Extract the (x, y) coordinate from the center of the cell holding the provided text.  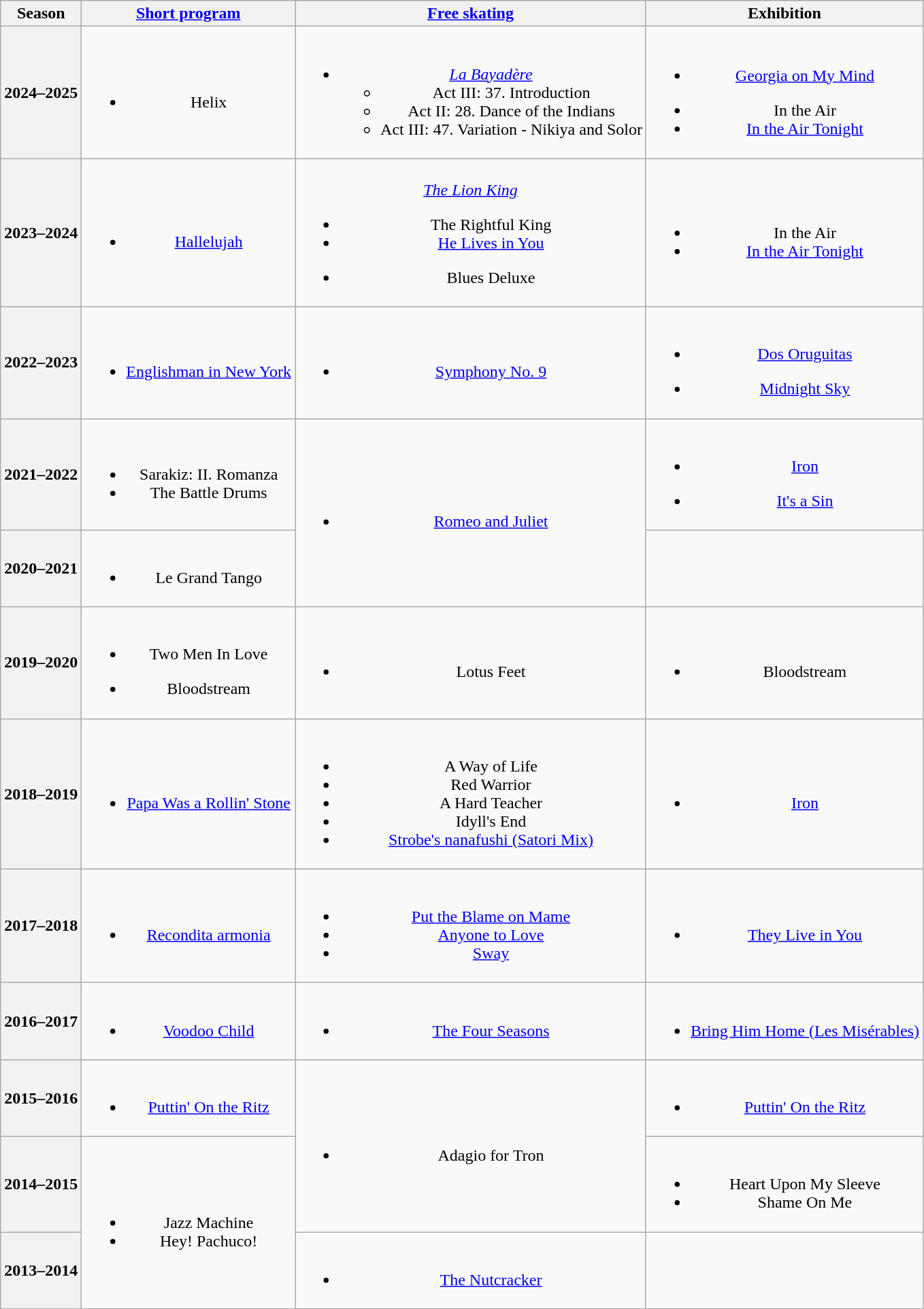
A Way of LifeRed WarriorA Hard TeacherIdyll's End Strobe's nanafushi (Satori Mix) (471, 793)
Bloodstream (784, 663)
Helix (188, 93)
2015–2016 (41, 1098)
La BayadèreAct III: 37. IntroductionAct II: 28. Dance of the IndiansAct III: 47. Variation - Nikiya and Solor (471, 93)
Exhibition (784, 14)
Put the Blame on Mame Anyone to Love Sway (471, 925)
Dos Oruguitas Midnight Sky (784, 363)
2024–2025 (41, 93)
2017–2018 (41, 925)
The Nutcracker (471, 1270)
They Live in You (784, 925)
2020–2021 (41, 569)
Adagio for Tron (471, 1146)
2022–2023 (41, 363)
Recondita armonia (188, 925)
2018–2019 (41, 793)
Georgia on My Mind In the Air In the Air Tonight (784, 93)
Voodoo Child (188, 1021)
Romeo and Juliet (471, 513)
Papa Was a Rollin' Stone (188, 793)
Symphony No. 9 (471, 363)
Sarakiz: II. Romanza The Battle Drums (188, 474)
Bring Him Home (Les Misérables) (784, 1021)
Iron (784, 793)
The Four Seasons (471, 1021)
Free skating (471, 14)
2013–2014 (41, 1270)
2014–2015 (41, 1184)
Englishman in New York (188, 363)
2016–2017 (41, 1021)
Le Grand Tango (188, 569)
Jazz Machine Hey! Pachuco! (188, 1222)
In the Air In the Air Tonight (784, 233)
Hallelujah (188, 233)
2023–2024 (41, 233)
Short program (188, 14)
Season (41, 14)
Heart Upon My SleeveShame On Me (784, 1184)
2021–2022 (41, 474)
Two Men In Love Bloodstream (188, 663)
Lotus Feet (471, 663)
The Lion KingThe Rightful King He Lives in You Blues Deluxe (471, 233)
2019–2020 (41, 663)
Iron It's a Sin (784, 474)
